Pinpoint the cell where the given text exists, returning its (x, y) midpoint coordinate. 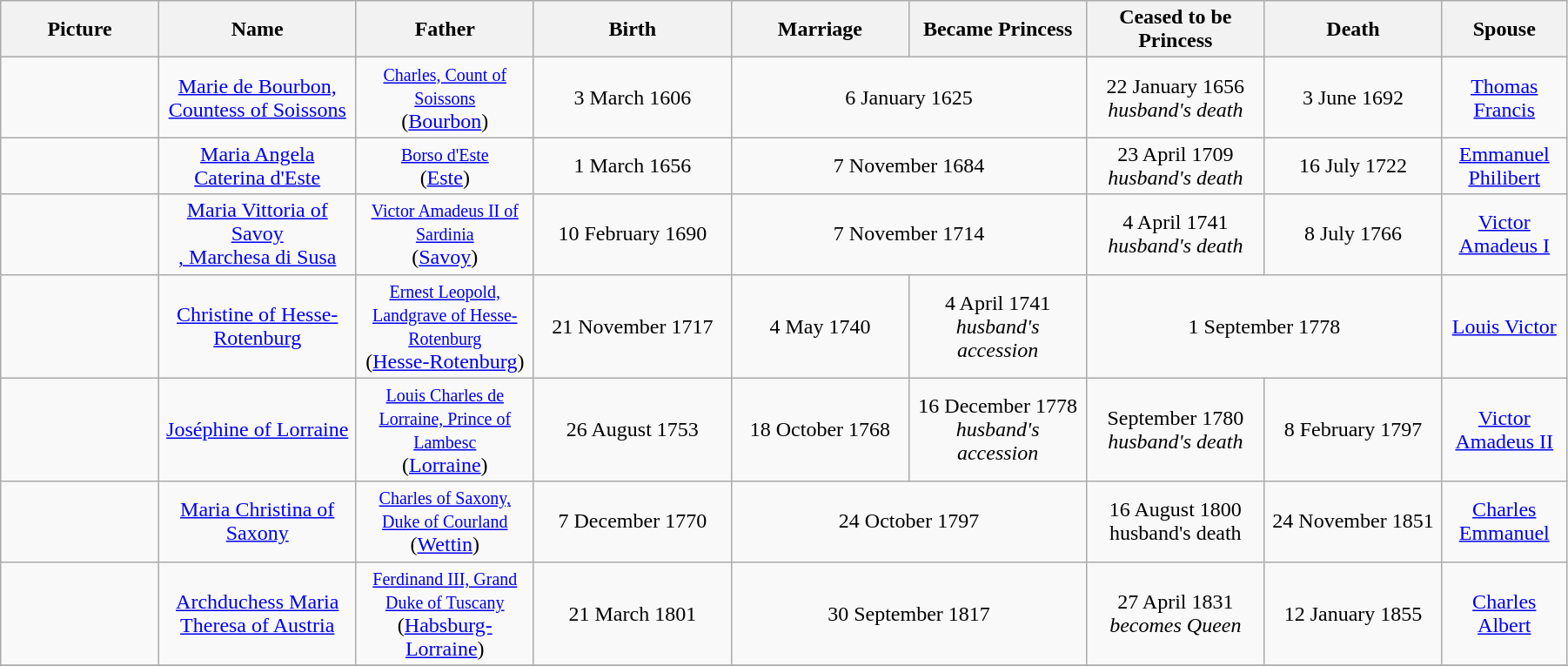
Spouse (1504, 30)
Maria Christina of Saxony (258, 521)
Father (445, 30)
Death (1353, 30)
Victor Amadeus I (1504, 234)
23 April 1709husband's death (1176, 165)
Became Princess (997, 30)
30 September 1817 (908, 613)
7 December 1770 (632, 521)
6 January 1625 (908, 98)
Joséphine of Lorraine (258, 430)
September 1780husband's death (1176, 430)
4 April 1741husband's accession (997, 326)
Charles, Count of Soissons (Bourbon) (445, 98)
Birth (632, 30)
Picture (80, 30)
Charles of Saxony, Duke of Courland (Wettin) (445, 521)
1 September 1778 (1264, 326)
18 October 1768 (820, 430)
26 August 1753 (632, 430)
7 November 1684 (908, 165)
7 November 1714 (908, 234)
24 October 1797 (908, 521)
Ceased to be Princess (1176, 30)
4 April 1741husband's death (1176, 234)
1 March 1656 (632, 165)
10 February 1690 (632, 234)
16 August 1800husband's death (1176, 521)
24 November 1851 (1353, 521)
Borso d'Este (Este) (445, 165)
22 January 1656husband's death (1176, 98)
Ernest Leopold, Landgrave of Hesse-Rotenburg (Hesse-Rotenburg) (445, 326)
3 March 1606 (632, 98)
Victor Amadeus II of Sardinia (Savoy) (445, 234)
Victor Amadeus II (1504, 430)
Marriage (820, 30)
16 December 1778husband's accession (997, 430)
Emmanuel Philibert (1504, 165)
8 February 1797 (1353, 430)
Christine of Hesse-Rotenburg (258, 326)
Charles Emmanuel (1504, 521)
Thomas Francis (1504, 98)
Maria Vittoria of Savoy, Marchesa di Susa (258, 234)
Louis Charles de Lorraine, Prince of Lambesc (Lorraine) (445, 430)
12 January 1855 (1353, 613)
Charles Albert (1504, 613)
21 March 1801 (632, 613)
3 June 1692 (1353, 98)
Name (258, 30)
16 July 1722 (1353, 165)
8 July 1766 (1353, 234)
Marie de Bourbon, Countess of Soissons (258, 98)
Archduchess Maria Theresa of Austria (258, 613)
4 May 1740 (820, 326)
Maria Angela Caterina d'Este (258, 165)
27 April 1831becomes Queen (1176, 613)
Louis Victor (1504, 326)
21 November 1717 (632, 326)
Ferdinand III, Grand Duke of Tuscany (Habsburg-Lorraine) (445, 613)
